Capture the cell that displays the provided text and extract its [x, y] central coordinate. 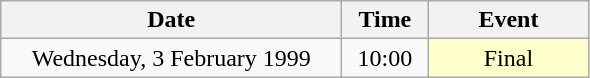
Event [508, 20]
Time [385, 20]
10:00 [385, 58]
Final [508, 58]
Date [172, 20]
Wednesday, 3 February 1999 [172, 58]
